Locate the cell with the specified text and output its (x, y) center coordinate. 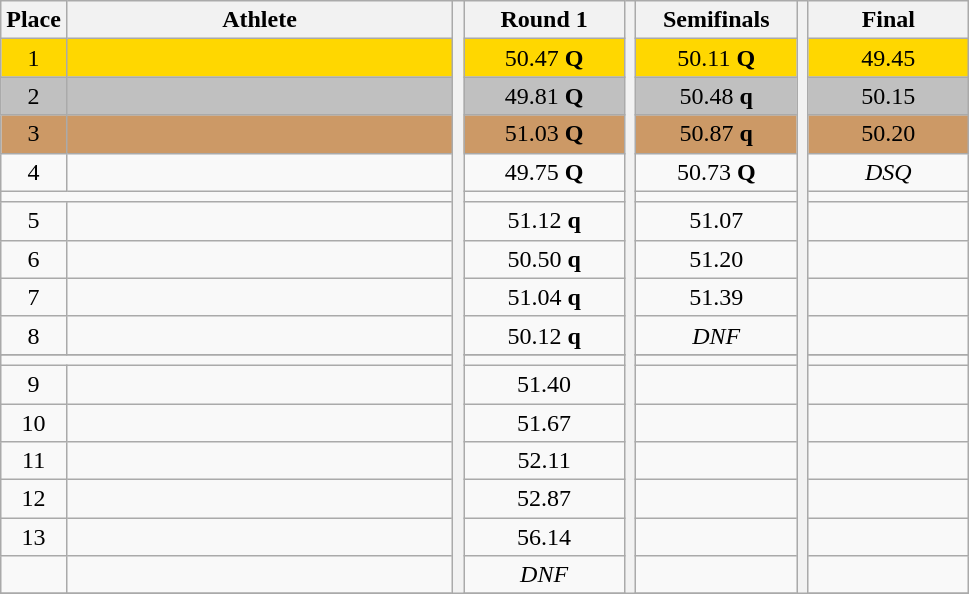
Round 1 (544, 20)
Semifinals (716, 20)
50.12 q (544, 335)
50.47 Q (544, 58)
DSQ (888, 172)
50.50 q (544, 259)
51.39 (716, 297)
49.45 (888, 58)
6 (34, 259)
56.14 (544, 537)
51.67 (544, 423)
49.81 Q (544, 96)
50.48 q (716, 96)
7 (34, 297)
52.11 (544, 461)
50.73 Q (716, 172)
3 (34, 134)
51.03 Q (544, 134)
Final (888, 20)
50.11 Q (716, 58)
51.20 (716, 259)
51.07 (716, 221)
50.20 (888, 134)
5 (34, 221)
51.12 q (544, 221)
2 (34, 96)
52.87 (544, 499)
1 (34, 58)
9 (34, 384)
13 (34, 537)
50.15 (888, 96)
10 (34, 423)
12 (34, 499)
11 (34, 461)
51.04 q (544, 297)
50.87 q (716, 134)
4 (34, 172)
Place (34, 20)
51.40 (544, 384)
Athlete (259, 20)
8 (34, 335)
49.75 Q (544, 172)
